From the cell containing the given text, extract its center point as [X, Y] coordinate. 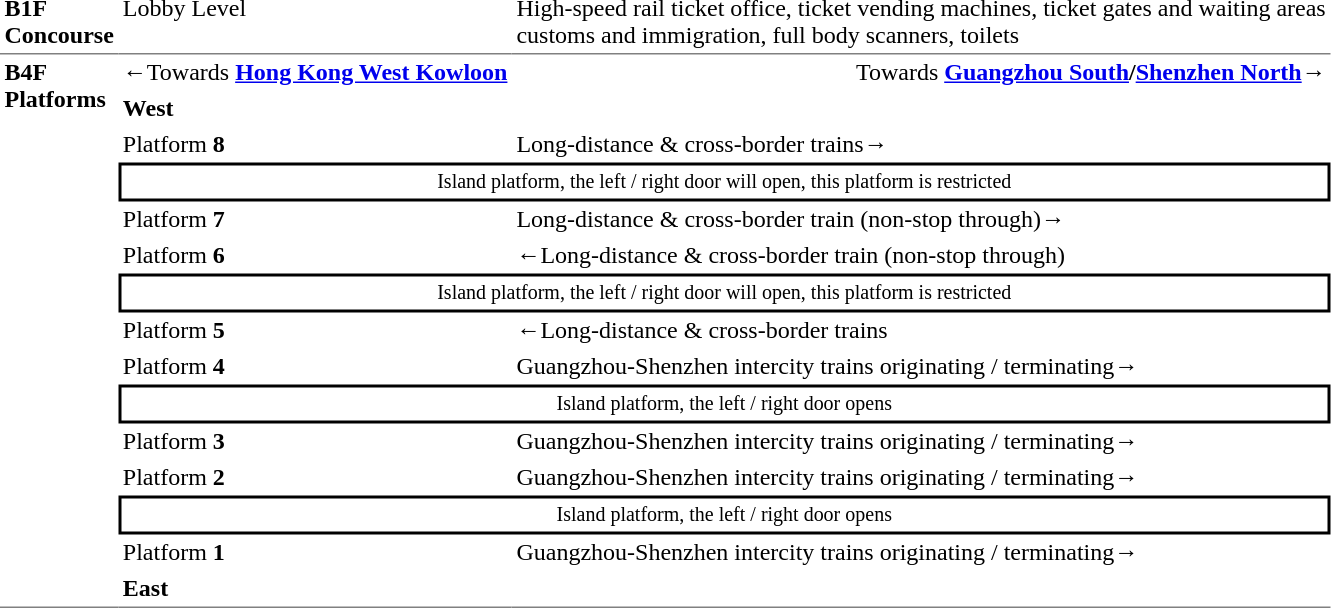
West [315, 108]
Platform 7 [315, 220]
East [315, 589]
Platform 1 [315, 552]
←Long-distance & cross-border train (non-stop through) [921, 256]
Platform 3 [315, 442]
Platform 4 [315, 366]
Platform 6 [315, 256]
Towards Guangzhou South/Shenzhen North→ [921, 72]
Platform 2 [315, 478]
←Long-distance & cross-border trains [921, 330]
Platform 8 [315, 144]
B4FPlatforms [59, 331]
Long-distance & cross-border train (non-stop through)→ [921, 220]
←Towards Hong Kong West Kowloon [315, 72]
Platform 5 [315, 330]
Long-distance & cross-border trains→ [921, 144]
